Search for the cell housing the specified text and yield its [x, y] center coordinate. 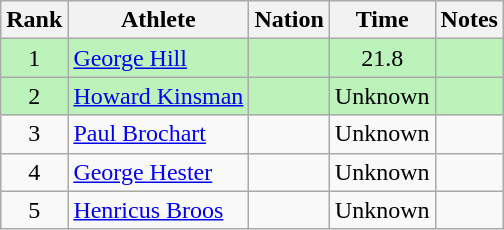
Paul Brochart [158, 134]
Howard Kinsman [158, 96]
2 [34, 96]
Nation [289, 20]
Athlete [158, 20]
3 [34, 134]
George Hester [158, 172]
Rank [34, 20]
Time [382, 20]
George Hill [158, 58]
21.8 [382, 58]
1 [34, 58]
Notes [469, 20]
4 [34, 172]
5 [34, 210]
Henricus Broos [158, 210]
